Search for the cell housing the specified text and yield its (x, y) center coordinate. 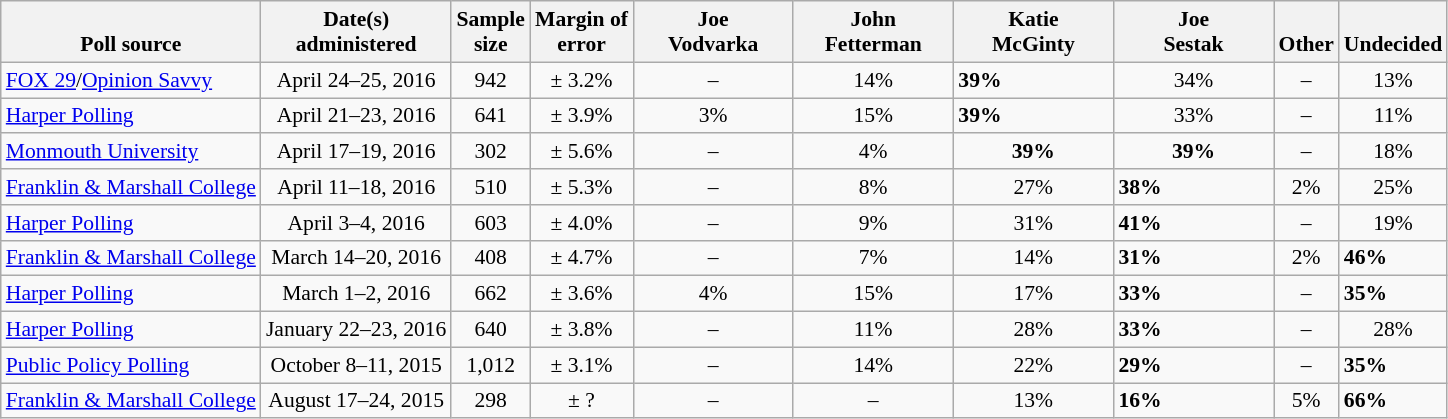
± 5.3% (582, 187)
298 (490, 401)
October 8–11, 2015 (356, 365)
± 5.6% (582, 152)
9% (873, 223)
KatieMcGinty (1033, 32)
± 3.9% (582, 116)
January 22–23, 2016 (356, 330)
Samplesize (490, 32)
38% (1193, 187)
8% (873, 187)
17% (1033, 294)
± 3.1% (582, 365)
Poll source (131, 32)
August 17–24, 2015 (356, 401)
25% (1393, 187)
41% (1193, 223)
34% (1193, 80)
3% (713, 116)
Undecided (1393, 32)
March 1–2, 2016 (356, 294)
27% (1033, 187)
Other (1306, 32)
Date(s)administered (356, 32)
302 (490, 152)
29% (1193, 365)
662 (490, 294)
April 3–4, 2016 (356, 223)
408 (490, 258)
April 11–18, 2016 (356, 187)
JoeSestak (1193, 32)
± 3.2% (582, 80)
± ? (582, 401)
18% (1393, 152)
Public Policy Polling (131, 365)
1,012 (490, 365)
± 3.8% (582, 330)
641 (490, 116)
510 (490, 187)
603 (490, 223)
19% (1393, 223)
66% (1393, 401)
7% (873, 258)
± 4.7% (582, 258)
46% (1393, 258)
April 24–25, 2016 (356, 80)
FOX 29/Opinion Savvy (131, 80)
± 3.6% (582, 294)
Margin oferror (582, 32)
JoeVodvarka (713, 32)
JohnFetterman (873, 32)
April 17–19, 2016 (356, 152)
Monmouth University (131, 152)
942 (490, 80)
22% (1033, 365)
5% (1306, 401)
April 21–23, 2016 (356, 116)
± 4.0% (582, 223)
16% (1193, 401)
March 14–20, 2016 (356, 258)
640 (490, 330)
